Find where the given text appears and provide that cell's center as (X, Y) coordinate. 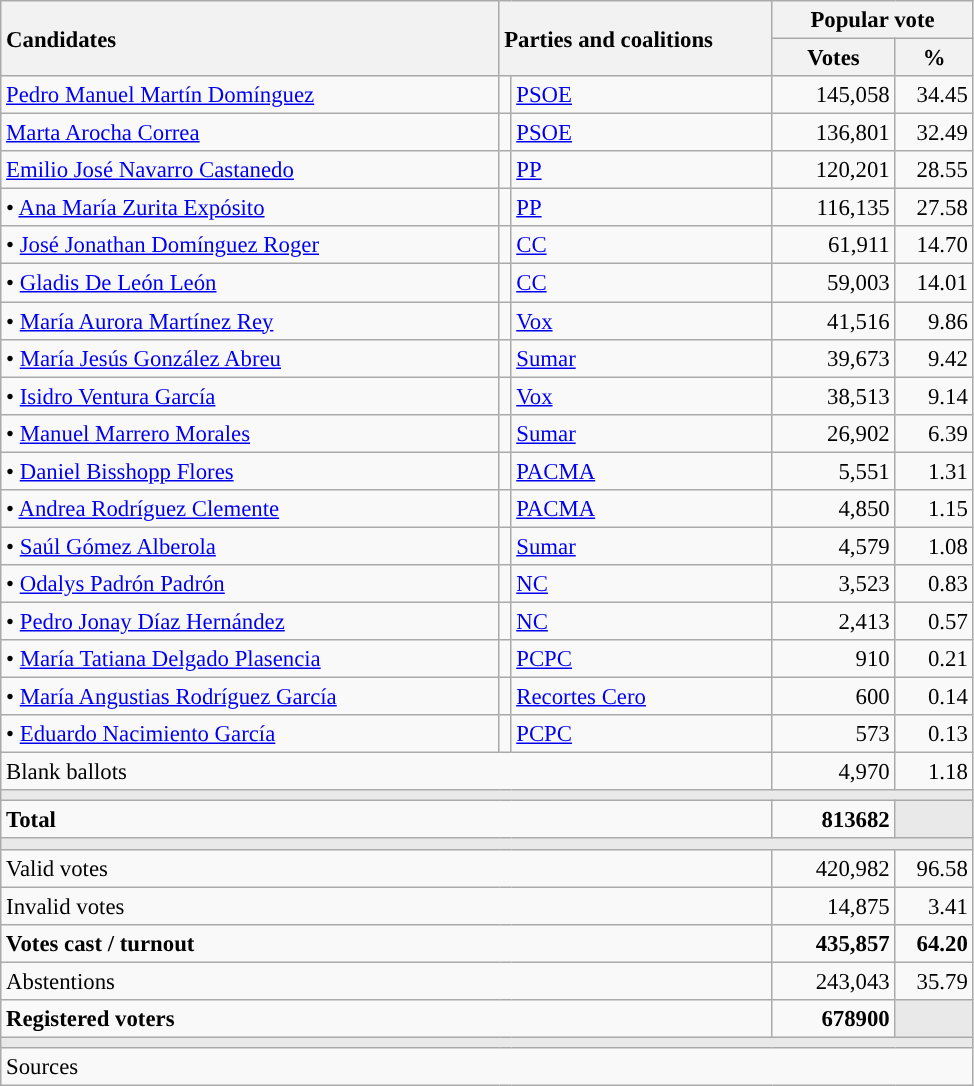
• José Jonathan Domínguez Roger (250, 245)
14.70 (934, 245)
41,516 (834, 321)
3,523 (834, 584)
• Odalys Padrón Padrón (250, 584)
4,579 (834, 546)
9.14 (934, 396)
• María Tatiana Delgado Plasencia (250, 659)
14,875 (834, 906)
9.42 (934, 358)
1.31 (934, 471)
573 (834, 734)
• María Angustias Rodríguez García (250, 697)
Votes (834, 58)
6.39 (934, 433)
Total (386, 820)
64.20 (934, 943)
32.49 (934, 133)
1.18 (934, 772)
• Gladis De León León (250, 283)
• Manuel Marrero Morales (250, 433)
Parties and coalitions (636, 38)
136,801 (834, 133)
• Pedro Jonay Díaz Hernández (250, 621)
Emilio José Navarro Castanedo (250, 170)
Valid votes (386, 868)
0.21 (934, 659)
9.86 (934, 321)
Registered voters (386, 1019)
• María Jesús González Abreu (250, 358)
1.15 (934, 509)
0.57 (934, 621)
0.14 (934, 697)
0.13 (934, 734)
1.08 (934, 546)
14.01 (934, 283)
• María Aurora Martínez Rey (250, 321)
116,135 (834, 208)
Marta Arocha Correa (250, 133)
34.45 (934, 95)
35.79 (934, 981)
Recortes Cero (642, 697)
59,003 (834, 283)
38,513 (834, 396)
0.83 (934, 584)
% (934, 58)
61,911 (834, 245)
5,551 (834, 471)
Pedro Manuel Martín Domínguez (250, 95)
2,413 (834, 621)
Blank ballots (386, 772)
145,058 (834, 95)
120,201 (834, 170)
Invalid votes (386, 906)
243,043 (834, 981)
4,970 (834, 772)
• Eduardo Nacimiento García (250, 734)
3.41 (934, 906)
600 (834, 697)
26,902 (834, 433)
• Andrea Rodríguez Clemente (250, 509)
Popular vote (872, 20)
Candidates (250, 38)
27.58 (934, 208)
910 (834, 659)
678900 (834, 1019)
• Daniel Bisshopp Flores (250, 471)
• Saúl Gómez Alberola (250, 546)
• Isidro Ventura García (250, 396)
420,982 (834, 868)
Votes cast / turnout (386, 943)
Abstentions (386, 981)
28.55 (934, 170)
435,857 (834, 943)
813682 (834, 820)
Sources (487, 1067)
39,673 (834, 358)
• Ana María Zurita Expósito (250, 208)
96.58 (934, 868)
4,850 (834, 509)
